Search for the cell housing the specified text and yield its (x, y) center coordinate. 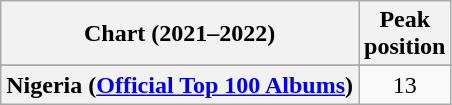
Chart (2021–2022) (180, 34)
13 (405, 85)
Nigeria (Official Top 100 Albums) (180, 85)
Peakposition (405, 34)
